Identify which cell holds the provided text, then report its [x, y] central coordinate. 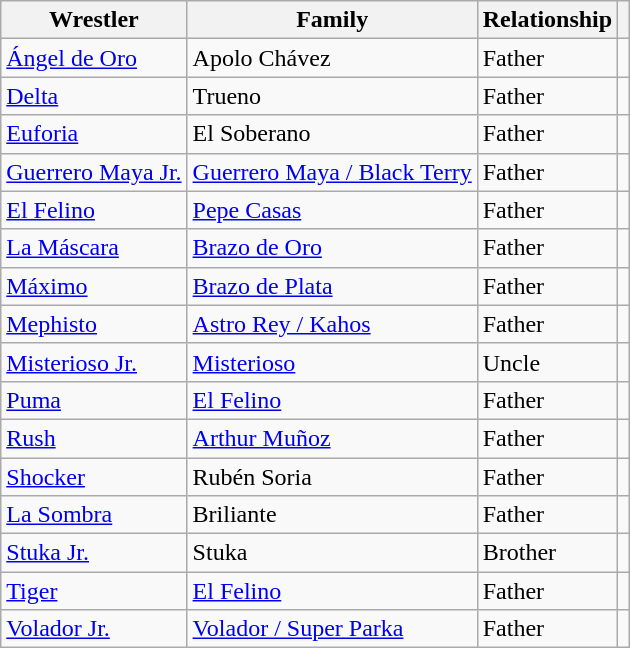
Brother [547, 553]
Pepe Casas [332, 210]
Arthur Muñoz [332, 438]
Stuka [332, 553]
Euforia [94, 134]
Volador / Super Parka [332, 629]
Briliante [332, 515]
La Sombra [94, 515]
Guerrero Maya Jr. [94, 172]
Trueno [332, 96]
Máximo [94, 286]
Family [332, 20]
La Máscara [94, 248]
Apolo Chávez [332, 58]
Misterioso Jr. [94, 362]
Relationship [547, 20]
Mephisto [94, 324]
El Soberano [332, 134]
Brazo de Oro [332, 248]
Guerrero Maya / Black Terry [332, 172]
Stuka Jr. [94, 553]
Volador Jr. [94, 629]
Delta [94, 96]
Shocker [94, 477]
Tiger [94, 591]
Brazo de Plata [332, 286]
Astro Rey / Kahos [332, 324]
Rush [94, 438]
Uncle [547, 362]
Rubén Soria [332, 477]
Misterioso [332, 362]
Puma [94, 400]
Ángel de Oro [94, 58]
Wrestler [94, 20]
